Identify which cell holds the provided text, then report its [x, y] central coordinate. 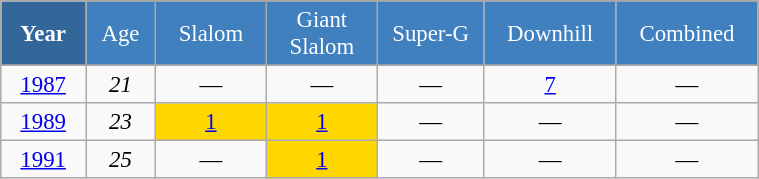
GiantSlalom [322, 34]
Combined [686, 34]
Age [121, 34]
1989 [44, 122]
1987 [44, 85]
21 [121, 85]
Super-G [430, 34]
Downhill [550, 34]
Year [44, 34]
Slalom [212, 34]
1991 [44, 160]
25 [121, 160]
7 [550, 85]
23 [121, 122]
